From the cell containing the given text, extract its center point as (x, y) coordinate. 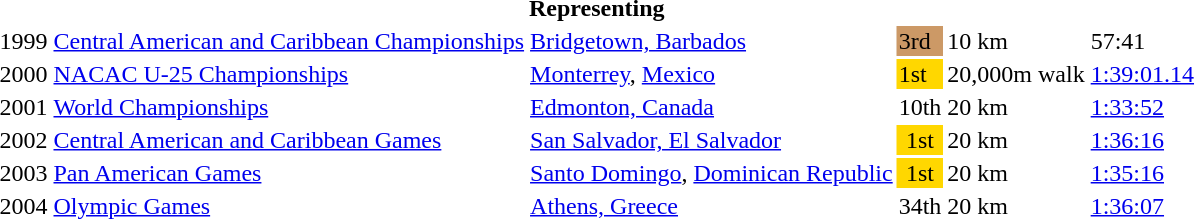
World Championships (289, 107)
10th (920, 107)
1:39:01.14 (1142, 74)
Bridgetown, Barbados (712, 41)
Central American and Caribbean Championships (289, 41)
San Salvador, El Salvador (712, 140)
3rd (920, 41)
1:35:16 (1142, 173)
57:41 (1142, 41)
Monterrey, Mexico (712, 74)
NACAC U-25 Championships (289, 74)
20,000m walk (1016, 74)
10 km (1016, 41)
Edmonton, Canada (712, 107)
Central American and Caribbean Games (289, 140)
1:33:52 (1142, 107)
1:36:16 (1142, 140)
Pan American Games (289, 173)
Santo Domingo, Dominican Republic (712, 173)
